Detect which cell encompasses the target text, then output its (x, y) center coordinate. 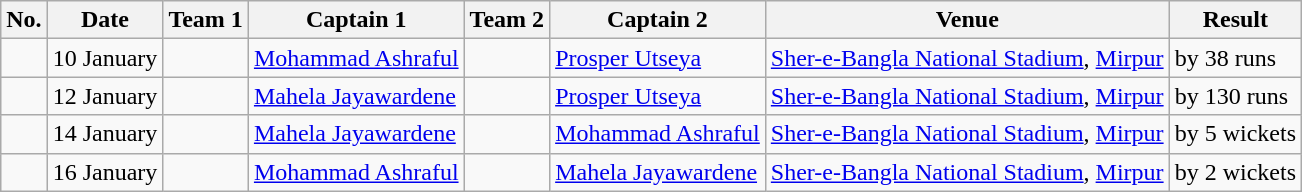
by 130 runs (1235, 96)
by 2 wickets (1235, 172)
Team 2 (507, 20)
Result (1235, 20)
by 5 wickets (1235, 134)
Captain 2 (658, 20)
Venue (967, 20)
Captain 1 (356, 20)
12 January (105, 96)
Team 1 (206, 20)
10 January (105, 58)
Date (105, 20)
No. (24, 20)
by 38 runs (1235, 58)
14 January (105, 134)
16 January (105, 172)
